Extract the (x, y) coordinate from the center of the cell holding the provided text.  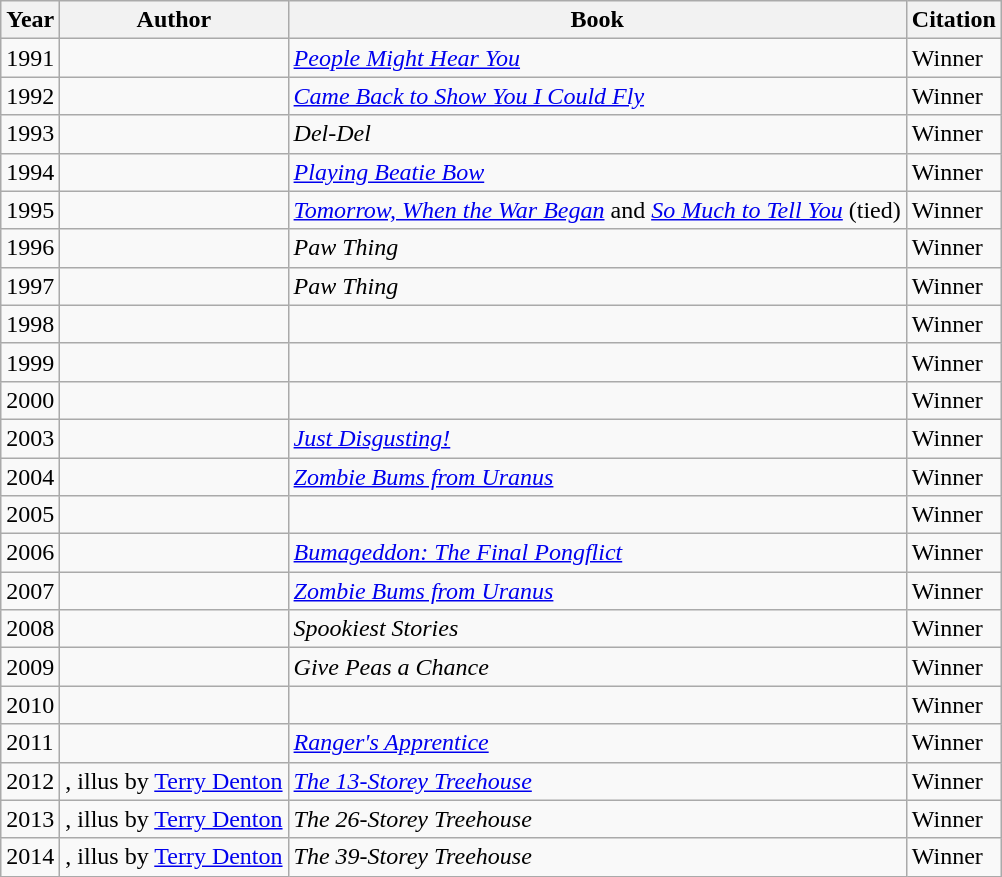
1994 (30, 172)
1997 (30, 286)
Del-Del (597, 134)
Book (597, 20)
2013 (30, 819)
Author (174, 20)
2003 (30, 438)
Tomorrow, When the War Began and So Much to Tell You (tied) (597, 210)
Playing Beatie Bow (597, 172)
2012 (30, 781)
2006 (30, 553)
2004 (30, 477)
Year (30, 20)
1996 (30, 248)
1999 (30, 362)
1995 (30, 210)
1998 (30, 324)
2011 (30, 743)
Ranger's Apprentice (597, 743)
Just Disgusting! (597, 438)
2008 (30, 629)
Came Back to Show You I Could Fly (597, 96)
Spookiest Stories (597, 629)
People Might Hear You (597, 58)
2000 (30, 400)
2005 (30, 515)
Bumageddon: The Final Pongflict (597, 553)
The 13-Storey Treehouse (597, 781)
2009 (30, 667)
2014 (30, 857)
The 39-Storey Treehouse (597, 857)
1993 (30, 134)
Give Peas a Chance (597, 667)
2007 (30, 591)
The 26-Storey Treehouse (597, 819)
1992 (30, 96)
1991 (30, 58)
2010 (30, 705)
Citation (954, 20)
